For the text-containing cell, return its midpoint in [x, y] coordinate format. 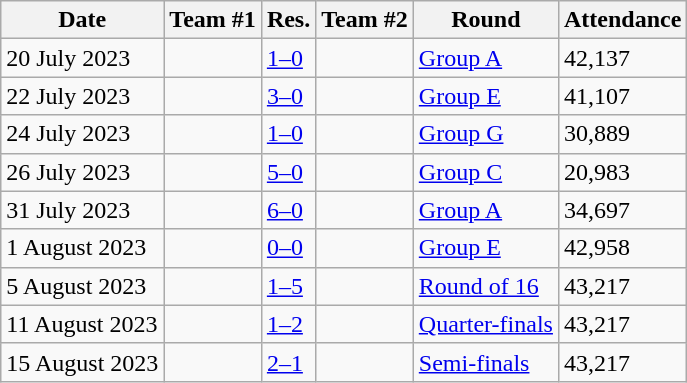
Round [486, 20]
Team #2 [365, 20]
41,107 [622, 96]
Attendance [622, 20]
15 August 2023 [82, 362]
31 July 2023 [82, 210]
1–5 [288, 286]
42,137 [622, 58]
Group C [486, 172]
Team #1 [213, 20]
30,889 [622, 134]
Group G [486, 134]
11 August 2023 [82, 324]
Round of 16 [486, 286]
5–0 [288, 172]
26 July 2023 [82, 172]
1 August 2023 [82, 248]
Res. [288, 20]
Date [82, 20]
6–0 [288, 210]
0–0 [288, 248]
22 July 2023 [82, 96]
1–2 [288, 324]
20 July 2023 [82, 58]
5 August 2023 [82, 286]
Semi-finals [486, 362]
34,697 [622, 210]
Quarter-finals [486, 324]
20,983 [622, 172]
2–1 [288, 362]
24 July 2023 [82, 134]
3–0 [288, 96]
42,958 [622, 248]
